Extract the [x, y] coordinate from the center of the cell holding the provided text.  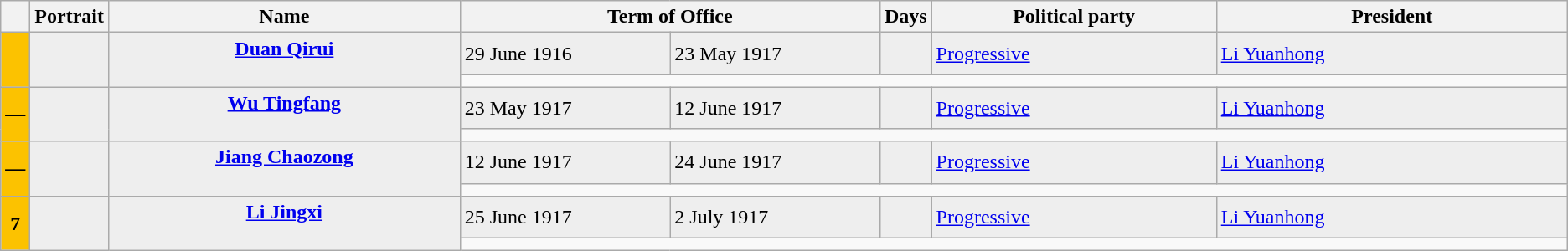
President [1392, 17]
Li Jingxi [284, 223]
Term of Office [670, 17]
2 July 1917 [776, 217]
7 [15, 223]
25 June 1917 [565, 217]
Jiang Chaozong [284, 169]
Days [905, 17]
Wu Tingfang [284, 114]
29 June 1916 [565, 54]
Name [284, 17]
Portrait [70, 17]
24 June 1917 [776, 162]
Political party [1074, 17]
Duan Qirui [284, 60]
